Pinpoint the cell where the given text exists, returning its (X, Y) midpoint coordinate. 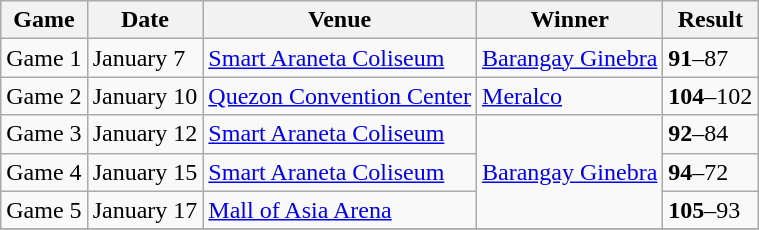
Date (145, 20)
January 10 (145, 96)
Winner (570, 20)
Quezon Convention Center (340, 96)
Game 5 (44, 210)
Game 4 (44, 172)
Game (44, 20)
91–87 (710, 58)
January 12 (145, 134)
Game 1 (44, 58)
Mall of Asia Arena (340, 210)
January 17 (145, 210)
105–93 (710, 210)
94–72 (710, 172)
January 7 (145, 58)
Game 3 (44, 134)
Venue (340, 20)
92–84 (710, 134)
Result (710, 20)
104–102 (710, 96)
Meralco (570, 96)
Game 2 (44, 96)
January 15 (145, 172)
